Provide the (X, Y) coordinate of the cell's center where the given text is located.  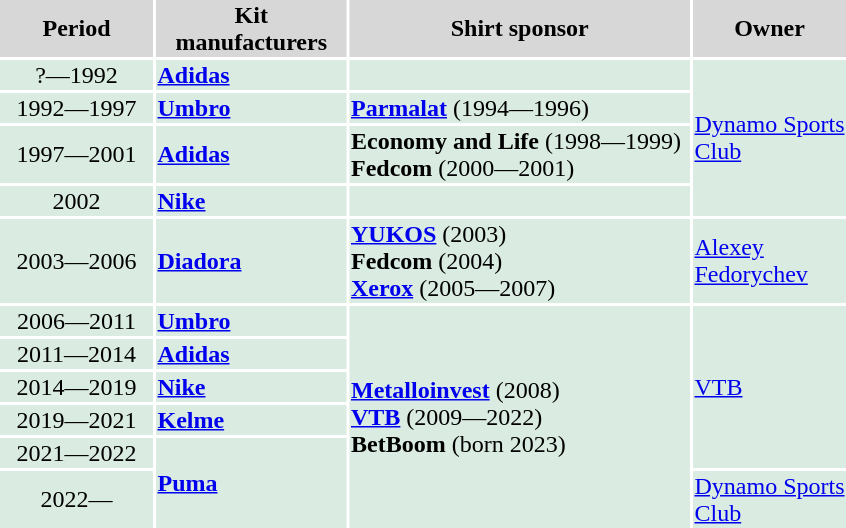
2021—2022 (76, 453)
Diadora (251, 261)
1992—1997 (76, 108)
1997—2001 (76, 154)
Metalloinvest (2008)VTB (2009—2022)BetBoom (born 2023) (520, 417)
YUKOS (2003) Fedcom (2004) Xerox (2005—2007) (520, 261)
2003—2006 (76, 261)
Shirt sponsor (520, 28)
Economy and Life (1998—1999) Fedcom (2000—2001) (520, 154)
Alexey Fedorychev (770, 261)
Period (76, 28)
?—1992 (76, 75)
2019—2021 (76, 420)
2014—2019 (76, 387)
VTB (770, 387)
2011—2014 (76, 354)
Puma (251, 483)
2002 (76, 201)
2006—2011 (76, 321)
2022— (76, 500)
Parmalat (1994—1996) (520, 108)
Kelme (251, 420)
Owner (770, 28)
Kit manufacturers (251, 28)
